Extract the [x, y] coordinate from the center of the cell holding the provided text.  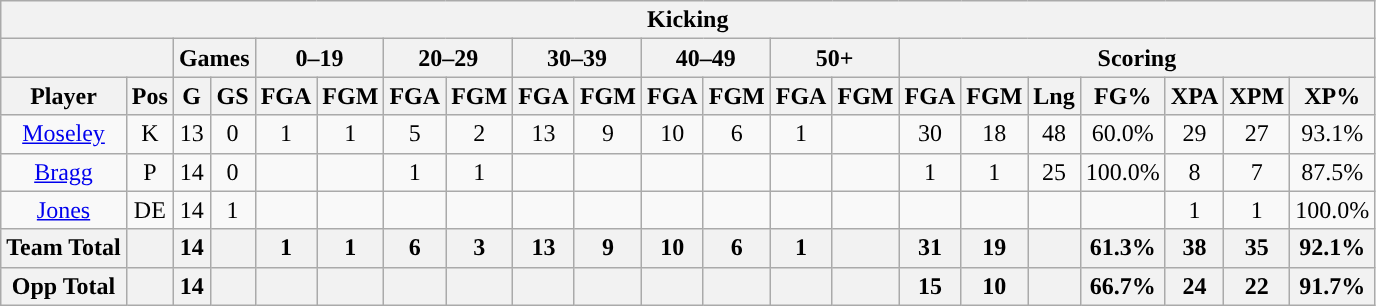
30 [930, 134]
Opp Total [64, 286]
FG% [1122, 96]
40–49 [706, 58]
7 [1257, 172]
XPM [1257, 96]
Pos [150, 96]
35 [1257, 248]
K [150, 134]
Team Total [64, 248]
18 [994, 134]
2 [480, 134]
P [150, 172]
61.3% [1122, 248]
GS [232, 96]
XPA [1194, 96]
48 [1054, 134]
Kicking [688, 20]
Scoring [1137, 58]
22 [1257, 286]
31 [930, 248]
15 [930, 286]
G [192, 96]
Jones [64, 210]
3 [480, 248]
Games [214, 58]
29 [1194, 134]
66.7% [1122, 286]
8 [1194, 172]
93.1% [1332, 134]
38 [1194, 248]
60.0% [1122, 134]
19 [994, 248]
DE [150, 210]
87.5% [1332, 172]
50+ [834, 58]
92.1% [1332, 248]
Player [64, 96]
Bragg [64, 172]
20–29 [448, 58]
24 [1194, 286]
25 [1054, 172]
30–39 [578, 58]
Moseley [64, 134]
Lng [1054, 96]
0–19 [320, 58]
5 [415, 134]
91.7% [1332, 286]
XP% [1332, 96]
27 [1257, 134]
